Identify which cell holds the provided text, then report its (X, Y) central coordinate. 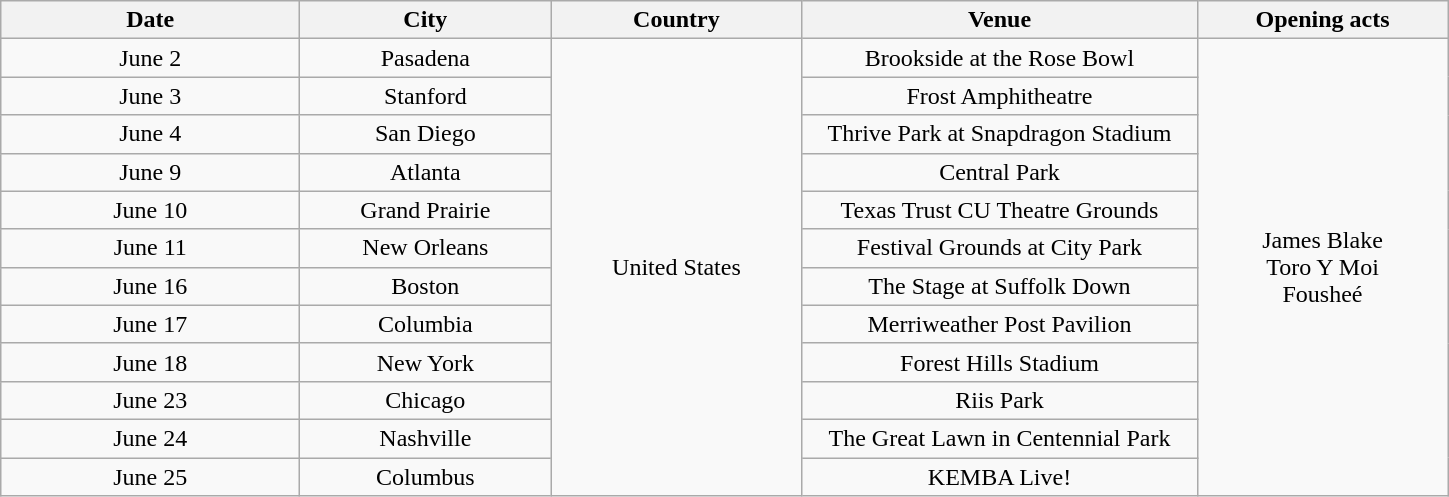
Pasadena (426, 58)
June 16 (150, 286)
Brookside at the Rose Bowl (1000, 58)
June 23 (150, 400)
June 24 (150, 438)
KEMBA Live! (1000, 477)
City (426, 20)
Country (676, 20)
Grand Prairie (426, 210)
Central Park (1000, 172)
Texas Trust CU Theatre Grounds (1000, 210)
Columbus (426, 477)
Forest Hills Stadium (1000, 362)
United States (676, 268)
June 4 (150, 134)
Frost Amphitheatre (1000, 96)
June 17 (150, 324)
Boston (426, 286)
Atlanta (426, 172)
Venue (1000, 20)
Merriweather Post Pavilion (1000, 324)
Stanford (426, 96)
June 18 (150, 362)
June 11 (150, 248)
June 25 (150, 477)
Date (150, 20)
James BlakeToro Y MoiFousheé (1322, 268)
June 2 (150, 58)
San Diego (426, 134)
Opening acts (1322, 20)
New York (426, 362)
June 3 (150, 96)
The Great Lawn in Centennial Park (1000, 438)
Thrive Park at Snapdragon Stadium (1000, 134)
New Orleans (426, 248)
Festival Grounds at City Park (1000, 248)
Nashville (426, 438)
Riis Park (1000, 400)
The Stage at Suffolk Down (1000, 286)
Columbia (426, 324)
Chicago (426, 400)
June 10 (150, 210)
June 9 (150, 172)
